Provide the [X, Y] coordinate of the cell's center where the given text is located.  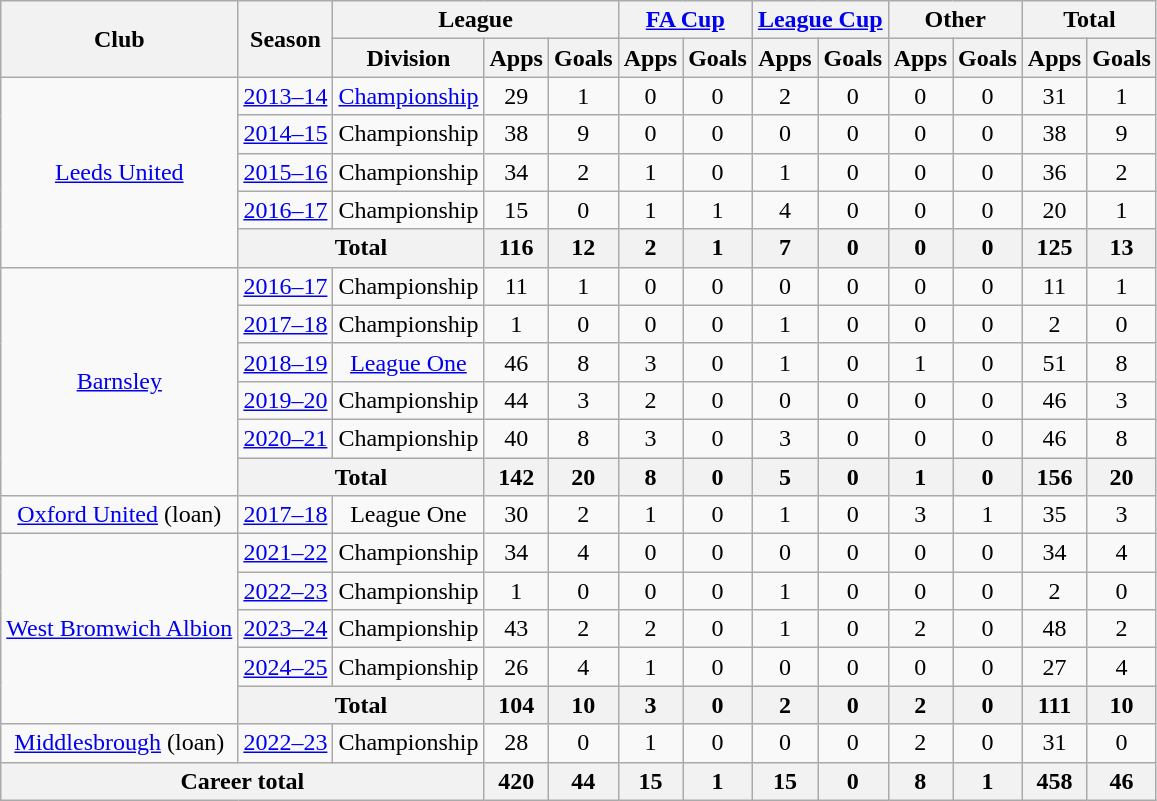
104 [516, 705]
2023–24 [286, 629]
48 [1054, 629]
12 [583, 248]
2015–16 [286, 172]
League Cup [820, 20]
7 [784, 248]
2014–15 [286, 134]
420 [516, 781]
Oxford United (loan) [120, 515]
League [476, 20]
Barnsley [120, 381]
2019–20 [286, 400]
13 [1122, 248]
2021–22 [286, 553]
5 [784, 477]
51 [1054, 362]
2020–21 [286, 438]
156 [1054, 477]
Leeds United [120, 172]
28 [516, 743]
Club [120, 39]
27 [1054, 667]
458 [1054, 781]
111 [1054, 705]
36 [1054, 172]
Other [955, 20]
Middlesbrough (loan) [120, 743]
Career total [242, 781]
30 [516, 515]
West Bromwich Albion [120, 629]
Division [408, 58]
43 [516, 629]
116 [516, 248]
Season [286, 39]
26 [516, 667]
40 [516, 438]
125 [1054, 248]
29 [516, 96]
FA Cup [685, 20]
2018–19 [286, 362]
35 [1054, 515]
2024–25 [286, 667]
142 [516, 477]
2013–14 [286, 96]
